Identify which cell holds the provided text, then report its [x, y] central coordinate. 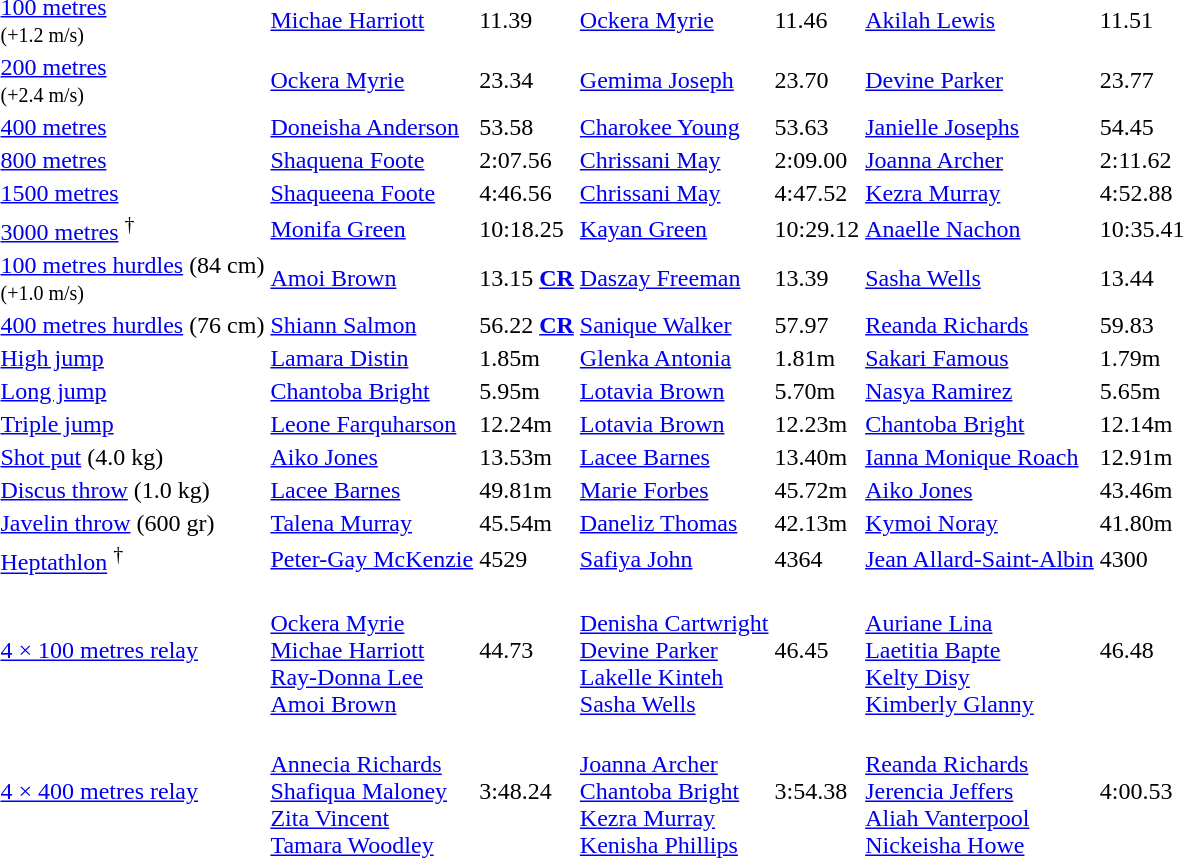
Daszay Freeman [674, 278]
Ianna Monique Roach [980, 457]
45.72m [817, 490]
Joanna Archer [980, 160]
Shaquena Foote [372, 160]
Nasya Ramirez [980, 391]
53.58 [527, 127]
2:07.56 [527, 160]
Auriane Lina Laetitia Bapte Kelty Disy Kimberly Glanny [980, 650]
12.24m [527, 424]
Anaelle Nachon [980, 229]
4:46.56 [527, 193]
56.22 CR [527, 325]
Kezra Murray [980, 193]
Sanique Walker [674, 325]
Janielle Josephs [980, 127]
Glenka Antonia [674, 358]
Talena Murray [372, 523]
23.34 [527, 80]
23.70 [817, 80]
44.73 [527, 650]
Peter-Gay McKenzie [372, 559]
5.70m [817, 391]
Sasha Wells [980, 278]
49.81m [527, 490]
Charokee Young [674, 127]
Sakari Famous [980, 358]
Shaqueena Foote [372, 193]
2:09.00 [817, 160]
Leone Farquharson [372, 424]
Reanda Richards [980, 325]
Monifa Green [372, 229]
Safiya John [674, 559]
4:47.52 [817, 193]
4364 [817, 559]
Kymoi Noray [980, 523]
Ockera Myrie Michae Harriott Ray-Donna Lee Amoi Brown [372, 650]
42.13m [817, 523]
Ockera Myrie [372, 80]
45.54m [527, 523]
4529 [527, 559]
10:29.12 [817, 229]
5.95m [527, 391]
Devine Parker [980, 80]
53.63 [817, 127]
Gemima Joseph [674, 80]
Marie Forbes [674, 490]
13.53m [527, 457]
Daneliz Thomas [674, 523]
13.40m [817, 457]
13.15 CR [527, 278]
13.39 [817, 278]
1.85m [527, 358]
Denisha Cartwright Devine Parker Lakelle Kinteh Sasha Wells [674, 650]
Kayan Green [674, 229]
10:18.25 [527, 229]
1.81m [817, 358]
46.45 [817, 650]
57.97 [817, 325]
Doneisha Anderson [372, 127]
Jean Allard-Saint-Albin [980, 559]
Amoi Brown [372, 278]
Lamara Distin [372, 358]
12.23m [817, 424]
Shiann Salmon [372, 325]
